Pinpoint the cell where the given text exists, returning its [x, y] midpoint coordinate. 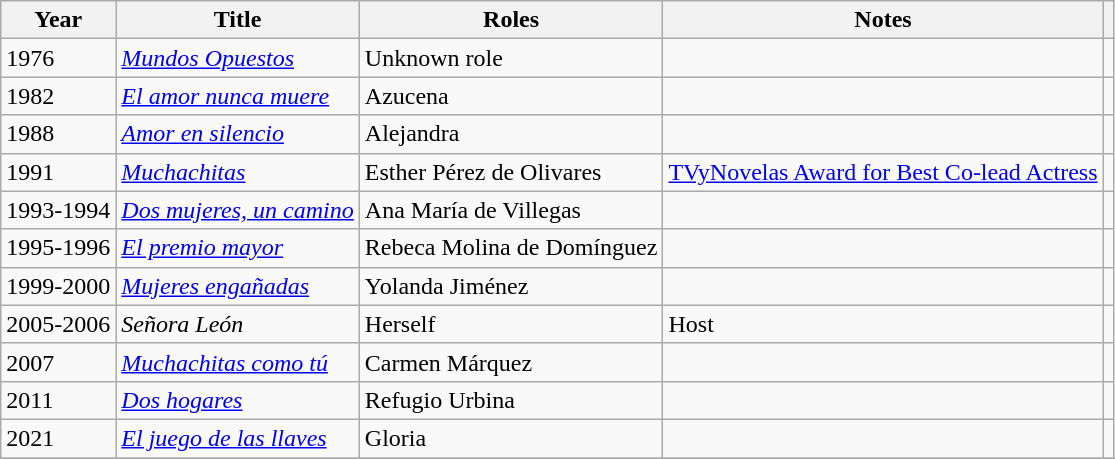
Refugio Urbina [511, 400]
El amor nunca muere [238, 96]
2021 [58, 438]
1993-1994 [58, 210]
Gloria [511, 438]
Yolanda Jiménez [511, 286]
2011 [58, 400]
Herself [511, 324]
1999-2000 [58, 286]
Muchachitas [238, 172]
Host [883, 324]
El premio mayor [238, 248]
Ana María de Villegas [511, 210]
1982 [58, 96]
1976 [58, 58]
Azucena [511, 96]
Esther Pérez de Olivares [511, 172]
Señora León [238, 324]
Mundos Opuestos [238, 58]
Dos hogares [238, 400]
Amor en silencio [238, 134]
2005-2006 [58, 324]
1991 [58, 172]
1995-1996 [58, 248]
Year [58, 20]
Carmen Márquez [511, 362]
Rebeca Molina de Domínguez [511, 248]
Muchachitas como tú [238, 362]
2007 [58, 362]
El juego de las llaves [238, 438]
Dos mujeres, un camino [238, 210]
Alejandra [511, 134]
Title [238, 20]
Notes [883, 20]
Roles [511, 20]
Unknown role [511, 58]
Mujeres engañadas [238, 286]
TVyNovelas Award for Best Co-lead Actress [883, 172]
1988 [58, 134]
